Capture the cell that displays the provided text and extract its [x, y] central coordinate. 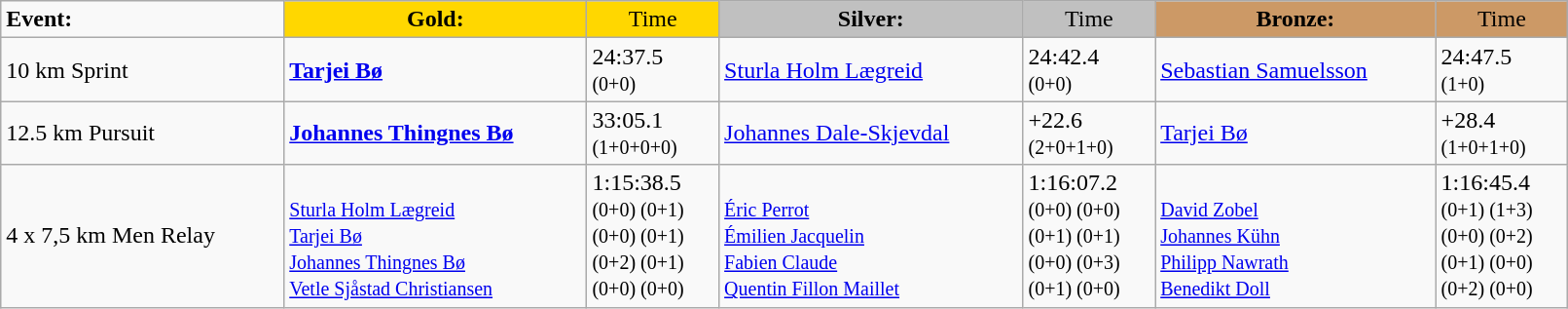
+22.6(2+0+1+0) [1089, 133]
1:16:07.2(0+0) (0+0)(0+1) (0+1)(0+0) (0+3)(0+1) (0+0) [1089, 236]
24:42.4(0+0) [1089, 70]
Gold: [436, 19]
Sturla Holm Lægreid [871, 70]
24:47.5(1+0) [1502, 70]
Éric PerrotÉmilien JacquelinFabien ClaudeQuentin Fillon Maillet [871, 236]
Johannes Dale-Skjevdal [871, 133]
4 x 7,5 km Men Relay [142, 236]
1:15:38.5(0+0) (0+1)(0+0) (0+1)(0+2) (0+1)(0+0) (0+0) [653, 236]
Sturla Holm LægreidTarjei BøJohannes Thingnes BøVetle Sjåstad Christiansen [436, 236]
12.5 km Pursuit [142, 133]
+28.4(1+0+1+0) [1502, 133]
24:37.5(0+0) [653, 70]
Silver: [871, 19]
Event: [142, 19]
33:05.1(1+0+0+0) [653, 133]
Bronze: [1295, 19]
Sebastian Samuelsson [1295, 70]
1:16:45.4(0+1) (1+3)(0+0) (0+2)(0+1) (0+0)(0+2) (0+0) [1502, 236]
10 km Sprint [142, 70]
Johannes Thingnes Bø [436, 133]
David ZobelJohannes KühnPhilipp NawrathBenedikt Doll [1295, 236]
